Determine the [x, y] coordinate at the center of the cell enclosing the given text.  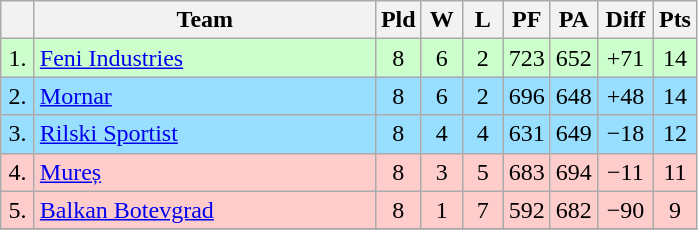
−18 [625, 134]
682 [574, 210]
Team [204, 20]
648 [574, 96]
9 [674, 210]
652 [574, 58]
Rilski Sportist [204, 134]
Pts [674, 20]
L [482, 20]
3. [18, 134]
5. [18, 210]
4. [18, 172]
+48 [625, 96]
1 [442, 210]
−90 [625, 210]
PF [526, 20]
Balkan Botevgrad [204, 210]
631 [526, 134]
Mornar [204, 96]
2. [18, 96]
Diff [625, 20]
649 [574, 134]
592 [526, 210]
12 [674, 134]
694 [574, 172]
3 [442, 172]
Pld [398, 20]
1. [18, 58]
7 [482, 210]
683 [526, 172]
−11 [625, 172]
+71 [625, 58]
W [442, 20]
5 [482, 172]
Feni Industries [204, 58]
Mureș [204, 172]
696 [526, 96]
723 [526, 58]
PA [574, 20]
11 [674, 172]
